For the text-containing cell, return its midpoint in [x, y] coordinate format. 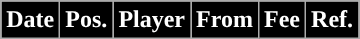
From [225, 20]
Player [152, 20]
Fee [282, 20]
Date [30, 20]
Ref. [332, 20]
Pos. [86, 20]
